Return the [X, Y] coordinate for the center point of the cell that contains the specified text.  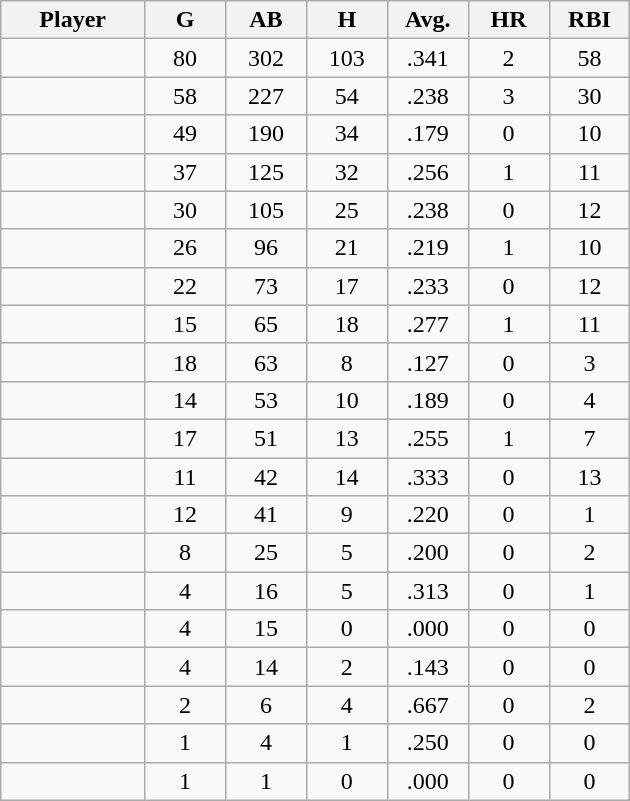
54 [346, 96]
190 [266, 134]
.189 [428, 400]
34 [346, 134]
22 [186, 286]
.341 [428, 58]
53 [266, 400]
.219 [428, 248]
.313 [428, 591]
302 [266, 58]
63 [266, 362]
RBI [590, 20]
HR [508, 20]
H [346, 20]
42 [266, 477]
6 [266, 705]
51 [266, 438]
41 [266, 515]
.143 [428, 667]
.127 [428, 362]
21 [346, 248]
.220 [428, 515]
G [186, 20]
9 [346, 515]
26 [186, 248]
.233 [428, 286]
227 [266, 96]
80 [186, 58]
16 [266, 591]
.256 [428, 172]
73 [266, 286]
103 [346, 58]
37 [186, 172]
.200 [428, 553]
Avg. [428, 20]
125 [266, 172]
Player [73, 20]
.667 [428, 705]
65 [266, 324]
96 [266, 248]
49 [186, 134]
AB [266, 20]
.250 [428, 743]
.277 [428, 324]
.333 [428, 477]
.255 [428, 438]
7 [590, 438]
105 [266, 210]
.179 [428, 134]
32 [346, 172]
